Identify which cell holds the provided text, then report its [X, Y] central coordinate. 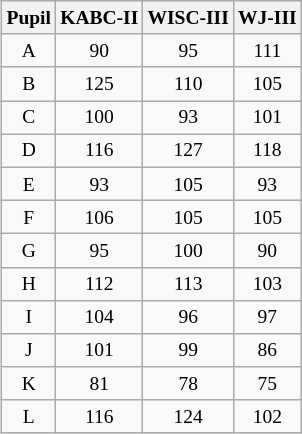
125 [100, 84]
C [29, 118]
WISC-III [188, 18]
106 [100, 216]
K [29, 384]
J [29, 350]
75 [267, 384]
L [29, 416]
F [29, 216]
G [29, 250]
102 [267, 416]
103 [267, 284]
WJ-III [267, 18]
B [29, 84]
I [29, 316]
Pupil [29, 18]
99 [188, 350]
127 [188, 150]
110 [188, 84]
104 [100, 316]
97 [267, 316]
H [29, 284]
111 [267, 50]
A [29, 50]
D [29, 150]
81 [100, 384]
86 [267, 350]
113 [188, 284]
E [29, 184]
124 [188, 416]
96 [188, 316]
78 [188, 384]
KABC-II [100, 18]
112 [100, 284]
118 [267, 150]
